Return the (x, y) coordinate for the center point of the cell that contains the specified text.  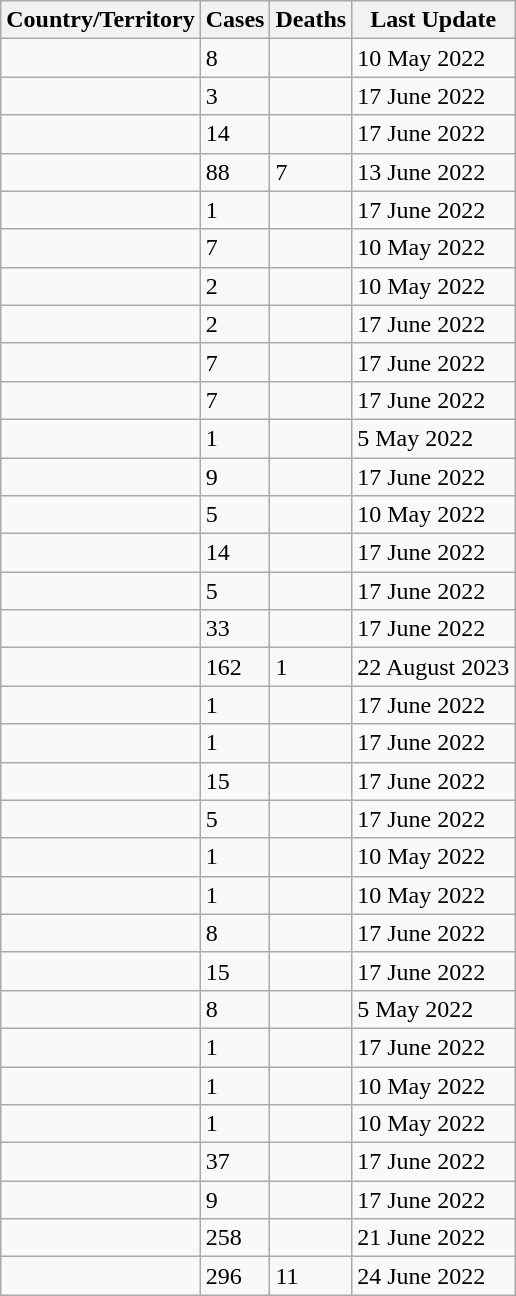
Last Update (434, 20)
Country/Territory (100, 20)
Deaths (311, 20)
11 (311, 1276)
21 June 2022 (434, 1238)
22 August 2023 (434, 667)
37 (235, 1162)
3 (235, 96)
88 (235, 172)
296 (235, 1276)
258 (235, 1238)
162 (235, 667)
Cases (235, 20)
33 (235, 629)
13 June 2022 (434, 172)
24 June 2022 (434, 1276)
